For the text-containing cell, return its midpoint in [x, y] coordinate format. 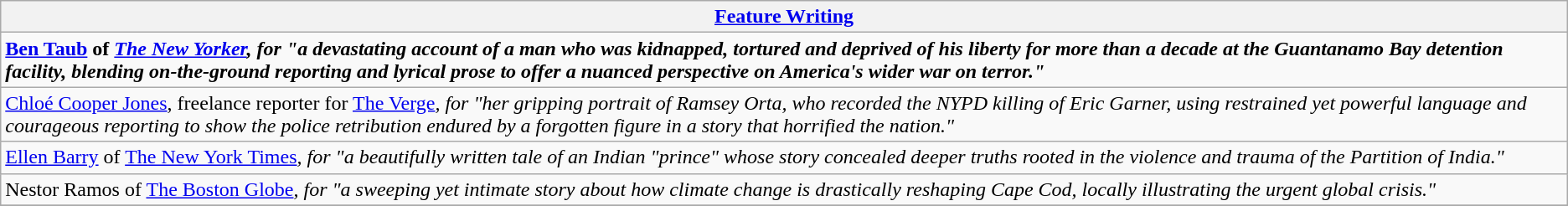
Feature Writing [784, 17]
